Pinpoint the cell where the given text exists, returning its (x, y) midpoint coordinate. 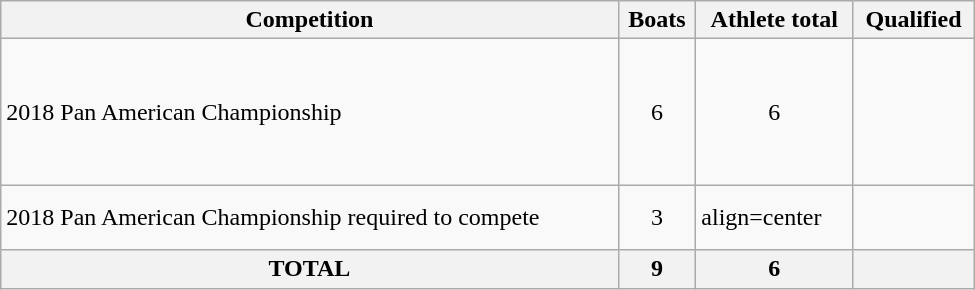
9 (657, 269)
3 (657, 218)
Boats (657, 20)
Athlete total (774, 20)
Competition (310, 20)
Qualified (914, 20)
align=center (774, 218)
2018 Pan American Championship required to compete (310, 218)
2018 Pan American Championship (310, 112)
TOTAL (310, 269)
